Provide the (x, y) coordinate of the cell's center where the given text is located.  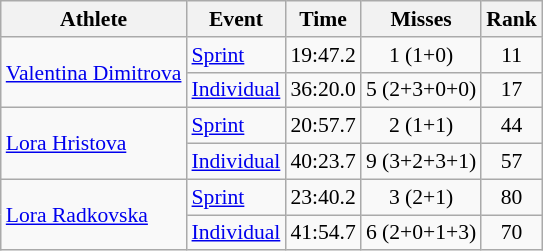
2 (1+1) (421, 126)
40:23.7 (322, 162)
9 (3+2+3+1) (421, 162)
23:40.2 (322, 197)
Valentina Dimitrova (94, 72)
Event (236, 19)
19:47.2 (322, 55)
Misses (421, 19)
Lora Hristova (94, 144)
3 (2+1) (421, 197)
Athlete (94, 19)
41:54.7 (322, 233)
5 (2+3+0+0) (421, 90)
57 (512, 162)
20:57.7 (322, 126)
Rank (512, 19)
Lora Radkovska (94, 214)
36:20.0 (322, 90)
80 (512, 197)
11 (512, 55)
70 (512, 233)
Time (322, 19)
1 (1+0) (421, 55)
17 (512, 90)
6 (2+0+1+3) (421, 233)
44 (512, 126)
